Provide the [x, y] coordinate of the cell's center where the given text is located.  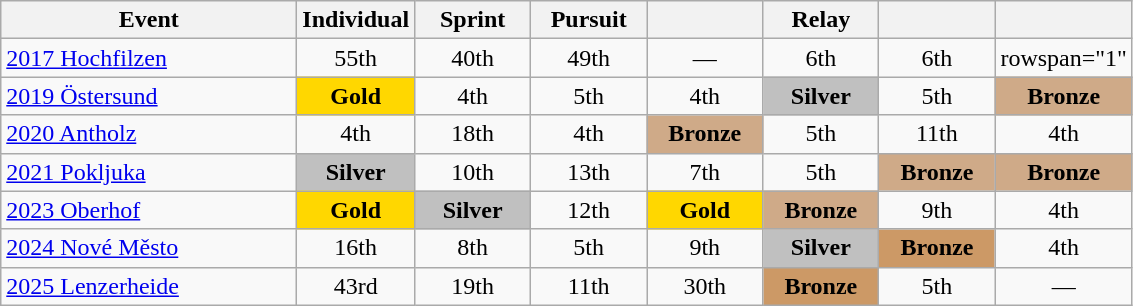
7th [705, 172]
10th [473, 172]
18th [473, 134]
Pursuit [589, 20]
2019 Östersund [149, 96]
49th [589, 58]
40th [473, 58]
2025 Lenzerheide [149, 286]
19th [473, 286]
Event [149, 20]
8th [473, 248]
55th [356, 58]
16th [356, 248]
2020 Antholz [149, 134]
43rd [356, 286]
Individual [356, 20]
Relay [821, 20]
30th [705, 286]
Sprint [473, 20]
rowspan="1" [1064, 58]
2024 Nové Město [149, 248]
2023 Oberhof [149, 210]
13th [589, 172]
2021 Pokljuka [149, 172]
2017 Hochfilzen [149, 58]
12th [589, 210]
